Return [x, y] of the center of cell containing provided text 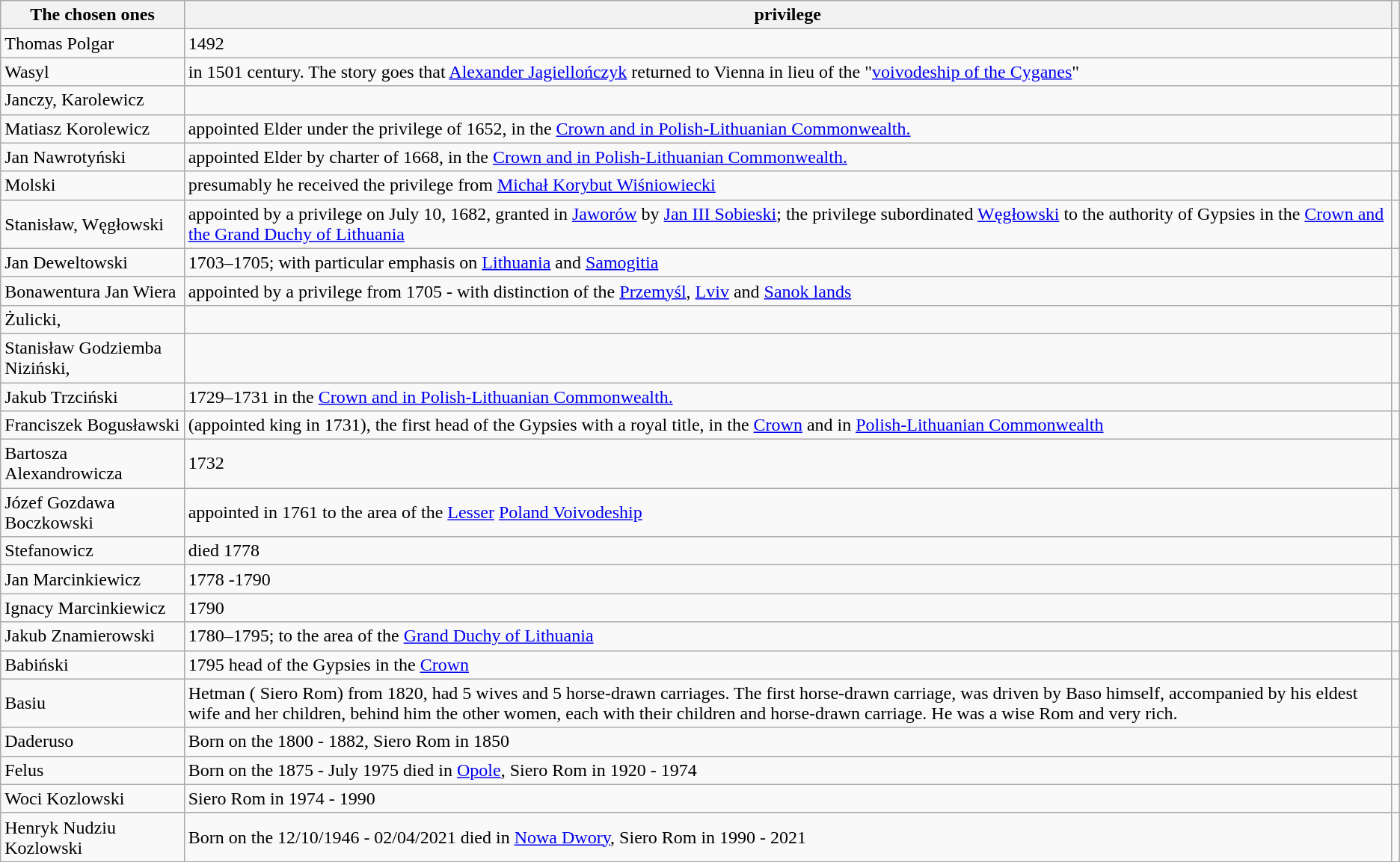
Siero Rom in 1974 - 1990 [787, 798]
(appointed king in 1731), the first head of the Gypsies with a royal title, in the Crown and in Polish-Lithuanian Commonwealth [787, 425]
The chosen ones [93, 15]
Franciszek Bogusławski [93, 425]
Bonawentura Jan Wiera [93, 291]
Born on the 1875 - July 1975 died in Opole, Siero Rom in 1920 - 1974 [787, 770]
Stefanowicz [93, 551]
Born on the 1800 - 1882, Siero Rom in 1850 [787, 742]
Józef Gozdawa Boczkowski [93, 513]
1790 [787, 608]
Jan Nawrotyński [93, 157]
presumably he received the privilege from Michał Korybut Wiśniowiecki [787, 185]
1492 [787, 43]
1703–1705; with particular emphasis on Lithuania and Samogitia [787, 262]
appointed in 1761 to the area of the Lesser Poland Voivodeship [787, 513]
Jakub Trzciński [93, 397]
Babiński [93, 665]
appointed by a privilege from 1705 - with distinction of the Przemyśl, Lviv and Sanok lands [787, 291]
1780–1795; to the area of the Grand Duchy of Lithuania [787, 636]
Stanisław Godziemba Niziński, [93, 357]
Thomas Polgar [93, 43]
1729–1731 in the Crown and in Polish-Lithuanian Commonwealth. [787, 397]
1778 -1790 [787, 579]
died 1778 [787, 551]
1732 [787, 464]
Bartosza Alexandrowicza [93, 464]
appointed Elder by charter of 1668, in the Crown and in Polish-Lithuanian Commonwealth. [787, 157]
Żulicki, [93, 319]
Ignacy Marcinkiewicz [93, 608]
in 1501 century. The story goes that Alexander Jagiellończyk returned to Vienna in lieu of the "voivodeship of the Cyganes" [787, 72]
Jan Deweltowski [93, 262]
Woci Kozlowski [93, 798]
privilege [787, 15]
1795 head of the Gypsies in the Crown [787, 665]
Stanisław, Węgłowski [93, 224]
Wasyl [93, 72]
Jakub Znamierowski [93, 636]
Felus [93, 770]
Jan Marcinkiewicz [93, 579]
Molski [93, 185]
Daderuso [93, 742]
Born on the 12/10/1946 - 02/04/2021 died in Nowa Dwory, Siero Rom in 1990 - 2021 [787, 837]
Basiu [93, 703]
Henryk Nudziu Kozlowski [93, 837]
Janczy, Karolewicz [93, 100]
Matiasz Korolewicz [93, 129]
appointed Elder under the privilege of 1652, in the Crown and in Polish-Lithuanian Commonwealth. [787, 129]
